Provide the [x, y] coordinate of the cell's center where the given text is located.  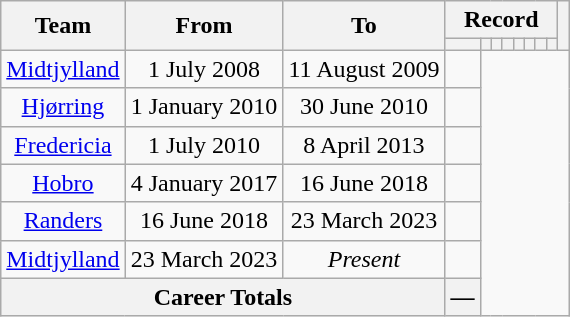
Present [364, 259]
1 January 2010 [204, 107]
1 July 2010 [204, 145]
30 June 2010 [364, 107]
1 July 2008 [204, 69]
— [462, 297]
11 August 2009 [364, 69]
To [364, 26]
Fredericia [63, 145]
Record [501, 20]
Career Totals [223, 297]
Team [63, 26]
Hobro [63, 183]
From [204, 26]
8 April 2013 [364, 145]
4 January 2017 [204, 183]
Hjørring [63, 107]
Randers [63, 221]
